For the text-containing cell, return its midpoint in [X, Y] coordinate format. 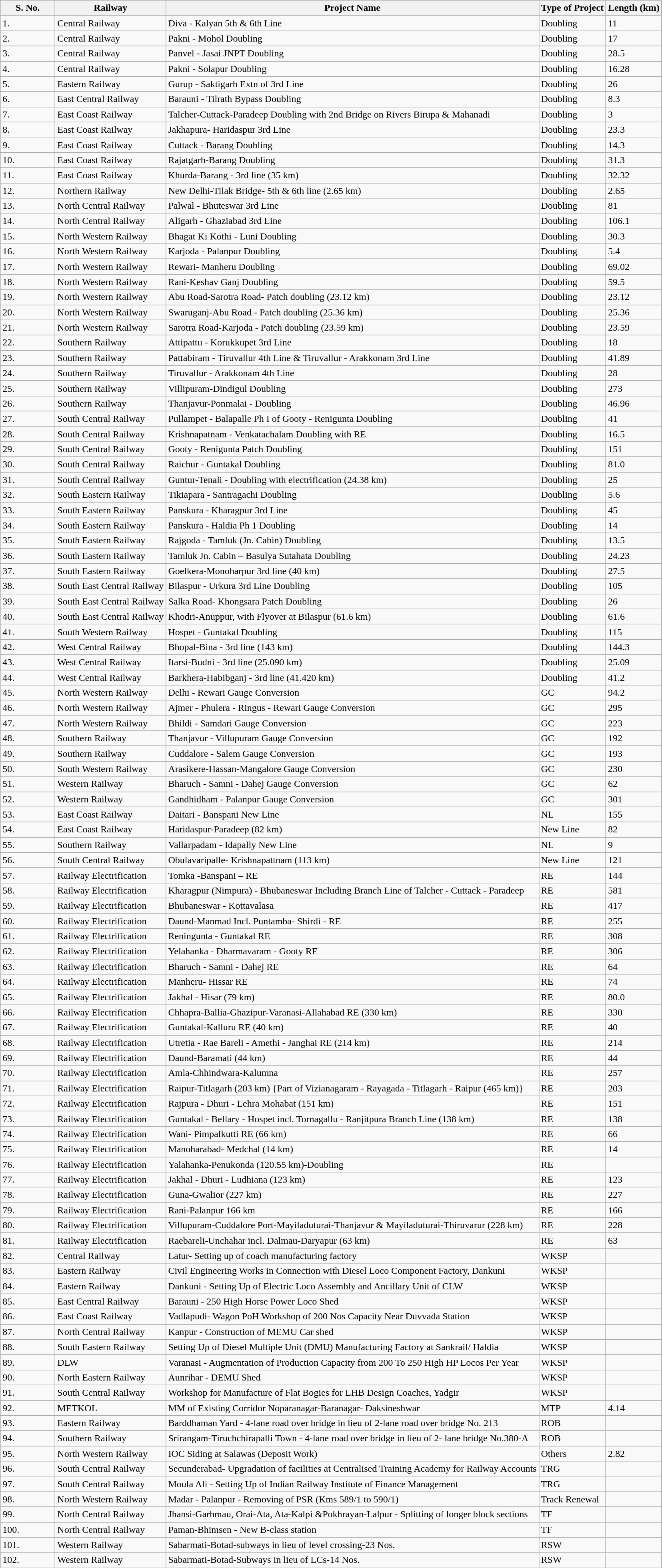
Swaruganj-Abu Road - Patch doubling (25.36 km) [352, 312]
Yelahanka - Dharmavaram - Gooty RE [352, 952]
61. [28, 936]
Bhubaneswar - Kottavalasa [352, 906]
Reningunta - Guntakal RE [352, 936]
48. [28, 738]
80. [28, 1225]
257 [634, 1073]
6. [28, 99]
301 [634, 799]
Sabarmati-Botad-subways in lieu of level crossing-23 Nos. [352, 1545]
25 [634, 480]
25.09 [634, 662]
Chhapra-Ballia-Ghazipur-Varanasi-Allahabad RE (330 km) [352, 1012]
45. [28, 693]
138 [634, 1119]
50. [28, 769]
Others [572, 1454]
23.59 [634, 327]
96. [28, 1469]
Daund-Baramati (44 km) [352, 1058]
Talcher-Cuttack-Paradeep Doubling with 2nd Bridge on Rivers Birupa & Mahanadi [352, 114]
Salka Road- Khongsara Patch Doubling [352, 601]
62 [634, 784]
166 [634, 1210]
Bhagat Ki Kothi - Luni Doubling [352, 236]
64. [28, 982]
31.3 [634, 160]
79. [28, 1210]
Tamluk Jn. Cabin – Basulya Sutahata Doubling [352, 556]
581 [634, 890]
12. [28, 191]
Jakhal - Hisar (79 km) [352, 997]
20. [28, 312]
37. [28, 571]
70. [28, 1073]
Manoharabad- Medchal (14 km) [352, 1149]
19. [28, 297]
121 [634, 860]
144.3 [634, 647]
94.2 [634, 693]
Guntakal-Kalluru RE (40 km) [352, 1027]
2.65 [634, 191]
Bilaspur - Urkura 3rd Line Doubling [352, 586]
Gooty - Renigunta Patch Doubling [352, 449]
43. [28, 662]
Utretia - Rae Bareli - Amethi - Janghai RE (214 km) [352, 1043]
Vallarpadam - Idapally New Line [352, 845]
Rani-Keshav Ganj Doubling [352, 282]
95. [28, 1454]
68. [28, 1043]
Khurda-Barang - 3rd line (35 km) [352, 175]
30. [28, 465]
33. [28, 510]
Tikiapara - Santragachi Doubling [352, 495]
106.1 [634, 221]
41. [28, 632]
Hospet - Guntakal Doubling [352, 632]
Kharagpur (Nimpura) - Bhubaneswar Including Branch Line of Talcher - Cuttack - Paradeep [352, 890]
MTP [572, 1408]
26. [28, 403]
23.3 [634, 130]
Northern Railway [110, 191]
Workshop for Manufacture of Flat Bogies for LHB Design Coaches, Yadgir [352, 1392]
27. [28, 419]
99. [28, 1514]
66. [28, 1012]
85. [28, 1301]
Guna-Gwalior (227 km) [352, 1195]
Moula Ali - Setting Up of Indian Railway Institute of Finance Management [352, 1484]
53. [28, 814]
417 [634, 906]
18. [28, 282]
81.0 [634, 465]
Villupuram-Cuddalore Port-Mayiladuturai-Thanjavur & Mayiladuturai-Thiruvarur (228 km) [352, 1225]
21. [28, 327]
Type of Project [572, 8]
5. [28, 84]
15. [28, 236]
74. [28, 1134]
New Delhi-Tilak Bridge- 5th & 6th line (2.65 km) [352, 191]
Abu Road-Sarotra Road- Patch doubling (23.12 km) [352, 297]
Panskura - Kharagpur 3rd Line [352, 510]
203 [634, 1088]
Diva - Kalyan 5th & 6th Line [352, 23]
273 [634, 388]
Srirangam-Tiruchchirapalli Town - 4-lane road over bridge in lieu of 2- lane bridge No.380-A [352, 1438]
34. [28, 525]
Setting Up of Diesel Multiple Unit (DMU) Manufacturing Factory at Sankrail/ Haldia [352, 1347]
39. [28, 601]
Manheru- Hissar RE [352, 982]
80.0 [634, 997]
IOC Siding at Salawas (Deposit Work) [352, 1454]
46. [28, 708]
61.6 [634, 616]
38. [28, 586]
83. [28, 1271]
Madar - Palanpur - Removing of PSR (Kms 589/1 to 590/1) [352, 1499]
S. No. [28, 8]
Attipattu - Korukkupet 3rd Line [352, 343]
22. [28, 343]
42. [28, 647]
Pullampet - Balapalle Ph I of Gooty - Renigunta Doubling [352, 419]
Sarotra Road-Karjoda - Patch doubling (23.59 km) [352, 327]
Arasikere-Hassan-Mangalore Gauge Conversion [352, 769]
13.5 [634, 541]
41.2 [634, 678]
METKOL [110, 1408]
Rajpura - Dhuri - Lehra Mohabat (151 km) [352, 1103]
Pattabiram - Tiruvallur 4th Line & Tiruvallur - Arakkonam 3rd Line [352, 358]
11. [28, 175]
Dankuni - Setting Up of Electric Loco Assembly and Ancillary Unit of CLW [352, 1286]
Delhi - Rewari Gauge Conversion [352, 693]
13. [28, 206]
9. [28, 145]
17. [28, 267]
49. [28, 754]
Kanpur - Construction of MEMU Car shed [352, 1332]
Track Renewal [572, 1499]
Tiruvallur - Arakkonam 4th Line [352, 373]
Krishnapatnam - Venkatachalam Doubling with RE [352, 434]
Vadlapudi- Wagon PoH Workshop of 200 Nos Capacity Near Duvvada Station [352, 1317]
9 [634, 845]
North Eastern Railway [110, 1377]
123 [634, 1180]
Gurup - Saktigarh Extn of 3rd Line [352, 84]
Cuddalore - Salem Gauge Conversion [352, 754]
25.36 [634, 312]
Yalahanka-Penukonda (120.55 km)-Doubling [352, 1165]
MM of Existing Corridor Noparanagar-Baranagar- Daksineshwar [352, 1408]
23. [28, 358]
193 [634, 754]
74 [634, 982]
35. [28, 541]
54. [28, 830]
28.5 [634, 54]
Panvel - Jasai JNPT Doubling [352, 54]
Haridaspur-Paradeep (82 km) [352, 830]
Bharuch - Samni - Dahej RE [352, 967]
51. [28, 784]
25. [28, 388]
17 [634, 38]
67. [28, 1027]
40 [634, 1027]
60. [28, 921]
86. [28, 1317]
Rewari- Manheru Doubling [352, 267]
105 [634, 586]
Jhansi-Garhmau, Orai-Ata, Ata-Kalpi &Pokhrayan-Lalpur - Splitting of longer block sections [352, 1514]
Rani-Palanpur 166 km [352, 1210]
Palwal - Bhuteswar 3rd Line [352, 206]
18 [634, 343]
55. [28, 845]
155 [634, 814]
Raebareli-Unchahar incl. Dalmau-Daryapur (63 km) [352, 1241]
90. [28, 1377]
24. [28, 373]
4.14 [634, 1408]
28. [28, 434]
91. [28, 1392]
73. [28, 1119]
Jakhal - Dhuri - Ludhiana (123 km) [352, 1180]
75. [28, 1149]
Rajatgarh-Barang Doubling [352, 160]
16.5 [634, 434]
78. [28, 1195]
81. [28, 1241]
Itarsi-Budni - 3rd line (25.090 km) [352, 662]
Latur- Setting up of coach manufacturing factory [352, 1256]
24.23 [634, 556]
Obulavaripalle- Krishnapattnam (113 km) [352, 860]
41 [634, 419]
Barddhaman Yard - 4-lane road over bridge in lieu of 2-lane road over bridge No. 213 [352, 1423]
Thanjavur-Ponmalai - Doubling [352, 403]
Varanasi - Augmentation of Production Capacity from 200 To 250 High HP Locos Per Year [352, 1362]
Secunderabad- Upgradation of facilities at Centralised Training Academy for Railway Accounts [352, 1469]
32.32 [634, 175]
98. [28, 1499]
1. [28, 23]
36. [28, 556]
Guntur-Tenali - Doubling with electrification (24.38 km) [352, 480]
76. [28, 1165]
82 [634, 830]
69.02 [634, 267]
14.3 [634, 145]
57. [28, 875]
56. [28, 860]
47. [28, 723]
Sabarmati-Botad-Subways in lieu of LCs-14 Nos. [352, 1560]
41.89 [634, 358]
101. [28, 1545]
Raipur-Titlagarh (203 km) {Part of Vizianagaram - Rayagada - Titlagarh - Raipur (465 km)} [352, 1088]
3 [634, 114]
Karjoda - Palanpur Doubling [352, 251]
308 [634, 936]
228 [634, 1225]
Bhopal-Bina - 3rd line (143 km) [352, 647]
4. [28, 69]
97. [28, 1484]
Panskura - Haldia Ph 1 Doubling [352, 525]
63 [634, 1241]
72. [28, 1103]
192 [634, 738]
82. [28, 1256]
Pakni - Solapur Doubling [352, 69]
Project Name [352, 8]
Aligarh - Ghaziabad 3rd Line [352, 221]
Ajmer - Phulera - Ringus - Rewari Gauge Conversion [352, 708]
88. [28, 1347]
44 [634, 1058]
92. [28, 1408]
93. [28, 1423]
5.6 [634, 495]
Goelkera-Monoharpur 3rd line (40 km) [352, 571]
59.5 [634, 282]
30.3 [634, 236]
Raichur - Guntakal Doubling [352, 465]
306 [634, 952]
Amla-Chhindwara-Kalumna [352, 1073]
100. [28, 1530]
Bhildi - Samdari Gauge Conversion [352, 723]
64 [634, 967]
Paman-Bhimsen - New B-class station [352, 1530]
58. [28, 890]
2. [28, 38]
295 [634, 708]
81 [634, 206]
Jakhapura- Haridaspur 3rd Line [352, 130]
71. [28, 1088]
Barkhera-Habibganj - 3rd line (41.420 km) [352, 678]
94. [28, 1438]
59. [28, 906]
66 [634, 1134]
8. [28, 130]
144 [634, 875]
3. [28, 54]
230 [634, 769]
Railway [110, 8]
223 [634, 723]
65. [28, 997]
Cuttack - Barang Doubling [352, 145]
Daund-Manmad Incl. Puntamba- Shirdi - RE [352, 921]
62. [28, 952]
Barauni - Tilrath Bypass Doubling [352, 99]
46.96 [634, 403]
14. [28, 221]
Civil Engineering Works in Connection with Diesel Loco Component Factory, Dankuni [352, 1271]
Barauni - 250 High Horse Power Loco Shed [352, 1301]
Rajgoda - Tamluk (Jn. Cabin) Doubling [352, 541]
84. [28, 1286]
7. [28, 114]
255 [634, 921]
32. [28, 495]
214 [634, 1043]
Aunrihar - DEMU Shed [352, 1377]
52. [28, 799]
27.5 [634, 571]
69. [28, 1058]
87. [28, 1332]
63. [28, 967]
227 [634, 1195]
Wani- Pimpalkutti RE (66 km) [352, 1134]
89. [28, 1362]
77. [28, 1180]
31. [28, 480]
16. [28, 251]
40. [28, 616]
8.3 [634, 99]
Tomka -Banspani – RE [352, 875]
115 [634, 632]
Villipuram-Dindigul Doubling [352, 388]
Khodri-Anuppur, with Flyover at Bilaspur (61.6 km) [352, 616]
28 [634, 373]
45 [634, 510]
Thanjavur - Villupuram Gauge Conversion [352, 738]
16.28 [634, 69]
Gandhidham - Palanpur Gauge Conversion [352, 799]
Bharuch - Samni - Dahej Gauge Conversion [352, 784]
11 [634, 23]
5.4 [634, 251]
2.82 [634, 1454]
29. [28, 449]
44. [28, 678]
102. [28, 1560]
330 [634, 1012]
10. [28, 160]
23.12 [634, 297]
Guntakal - Bellary - Hospet incl. Tornagallu - Ranjitpura Branch Line (138 km) [352, 1119]
DLW [110, 1362]
Length (km) [634, 8]
Daitari - Banspani New Line [352, 814]
Pakni - Mohol Doubling [352, 38]
